Extract the [x, y] coordinate from the center of the cell holding the provided text.  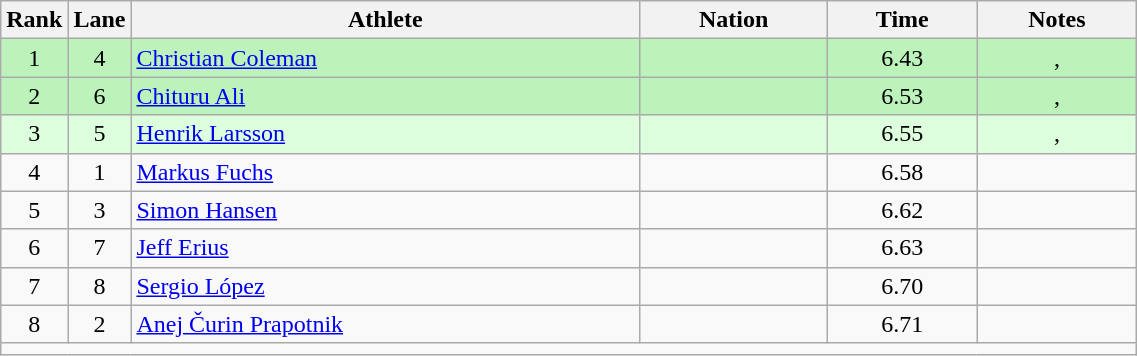
6.55 [902, 134]
Athlete [386, 20]
6.53 [902, 96]
Notes [1057, 20]
Nation [734, 20]
6.70 [902, 286]
Chituru Ali [386, 96]
6.58 [902, 172]
Rank [34, 20]
Jeff Erius [386, 248]
Anej Čurin Prapotnik [386, 324]
6.63 [902, 248]
6.62 [902, 210]
Henrik Larsson [386, 134]
Markus Fuchs [386, 172]
Lane [100, 20]
Simon Hansen [386, 210]
6.71 [902, 324]
Time [902, 20]
Christian Coleman [386, 58]
Sergio López [386, 286]
6.43 [902, 58]
